Pinpoint the cell where the given text exists, returning its [X, Y] midpoint coordinate. 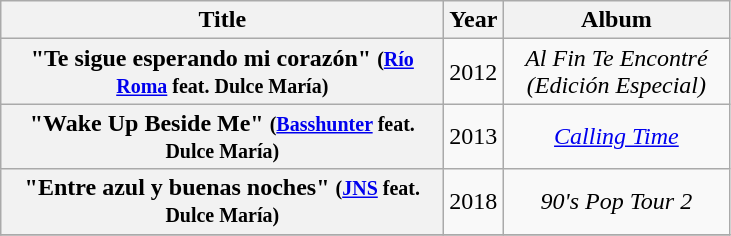
2012 [474, 72]
Calling Time [616, 136]
Al Fin Te Encontré (Edición Especial) [616, 72]
"Wake Up Beside Me" (Basshunter feat. Dulce María) [222, 136]
Title [222, 20]
Year [474, 20]
90's Pop Tour 2 [616, 202]
2018 [474, 202]
Album [616, 20]
"Entre azul y buenas noches" (JNS feat. Dulce María) [222, 202]
2013 [474, 136]
"Te sigue esperando mi corazón" (Río Roma feat. Dulce María) [222, 72]
